Identify which cell holds the provided text, then report its [X, Y] central coordinate. 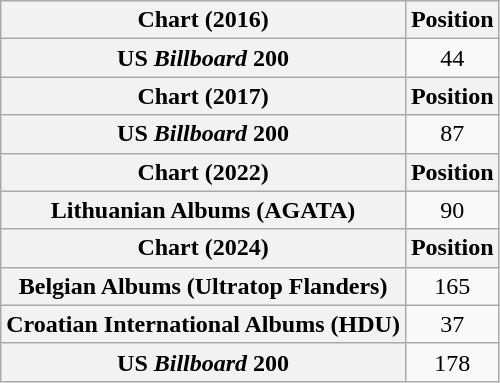
Lithuanian Albums (AGATA) [204, 210]
165 [452, 286]
90 [452, 210]
37 [452, 324]
Belgian Albums (Ultratop Flanders) [204, 286]
87 [452, 134]
44 [452, 58]
Chart (2024) [204, 248]
Chart (2017) [204, 96]
Croatian International Albums (HDU) [204, 324]
178 [452, 362]
Chart (2016) [204, 20]
Chart (2022) [204, 172]
